Detect which cell encompasses the target text, then output its (x, y) center coordinate. 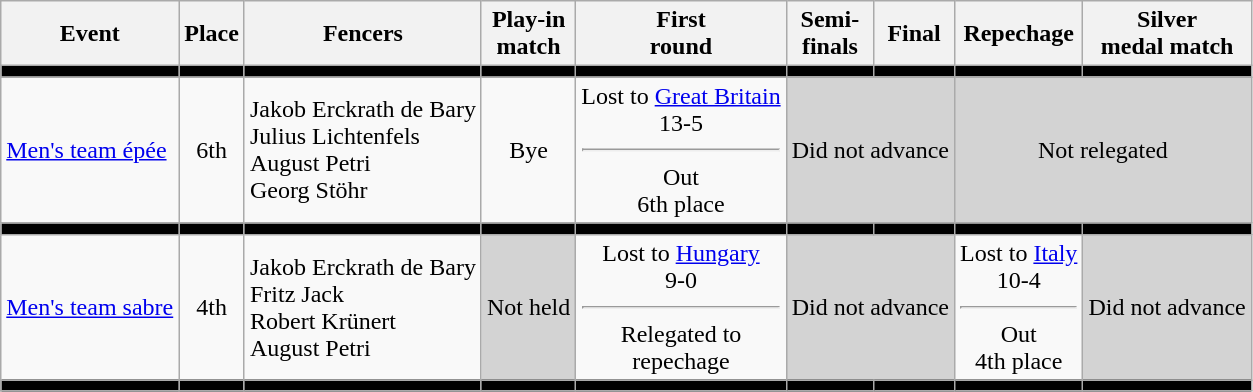
Repechage (1019, 34)
Event (90, 34)
Bye (528, 150)
Jakob Erckrath de Bary Fritz Jack Robert Krünert August Petri (362, 307)
Not held (528, 307)
Lost to Hungary 9-0 Relegated to repechage (681, 307)
Play-in match (528, 34)
Silver medal match (1167, 34)
Semi-finals (830, 34)
Lost to Great Britain 13-5 Out 6th place (681, 150)
Lost to Italy 10-4 Out 4th place (1019, 307)
Men's team épée (90, 150)
Place (212, 34)
First round (681, 34)
Men's team sabre (90, 307)
Fencers (362, 34)
4th (212, 307)
6th (212, 150)
Not relegated (1104, 150)
Final (914, 34)
Jakob Erckrath de Bary Julius Lichtenfels August Petri Georg Stöhr (362, 150)
